Detect which cell encompasses the target text, then output its [x, y] center coordinate. 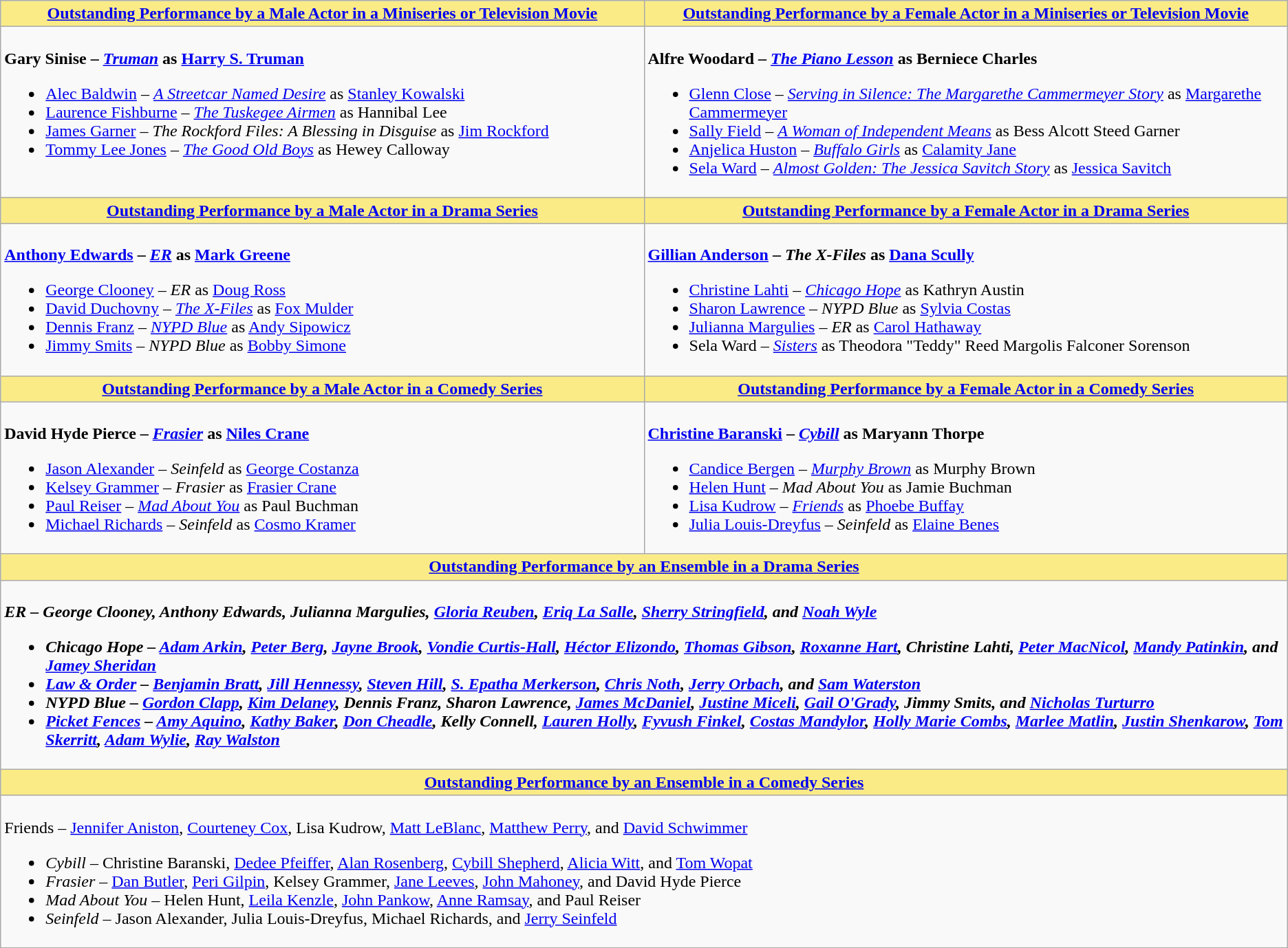
Outstanding Performance by a Male Actor in a Drama Series [322, 211]
Outstanding Performance by a Male Actor in a Comedy Series [322, 389]
Outstanding Performance by an Ensemble in a Comedy Series [644, 782]
Outstanding Performance by a Male Actor in a Miniseries or Television Movie [322, 14]
Outstanding Performance by a Female Actor in a Miniseries or Television Movie [966, 14]
Outstanding Performance by a Female Actor in a Comedy Series [966, 389]
Outstanding Performance by a Female Actor in a Drama Series [966, 211]
Outstanding Performance by an Ensemble in a Drama Series [644, 567]
